Pinpoint the cell where the given text exists, returning its [x, y] midpoint coordinate. 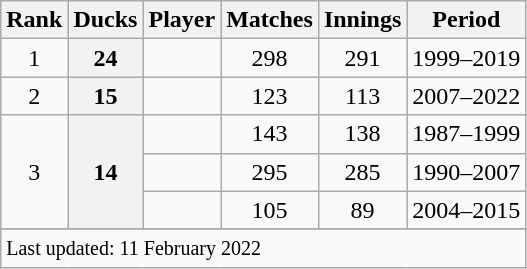
291 [362, 58]
Rank [34, 20]
123 [270, 96]
Matches [270, 20]
1990–2007 [466, 172]
143 [270, 134]
1 [34, 58]
1999–2019 [466, 58]
Last updated: 11 February 2022 [264, 248]
285 [362, 172]
3 [34, 172]
105 [270, 210]
Player [182, 20]
1987–1999 [466, 134]
298 [270, 58]
2004–2015 [466, 210]
24 [106, 58]
295 [270, 172]
Period [466, 20]
15 [106, 96]
89 [362, 210]
Innings [362, 20]
2 [34, 96]
138 [362, 134]
14 [106, 172]
113 [362, 96]
Ducks [106, 20]
2007–2022 [466, 96]
